Scan for the cell matching the given text and deliver its (X, Y) coordinate at center. 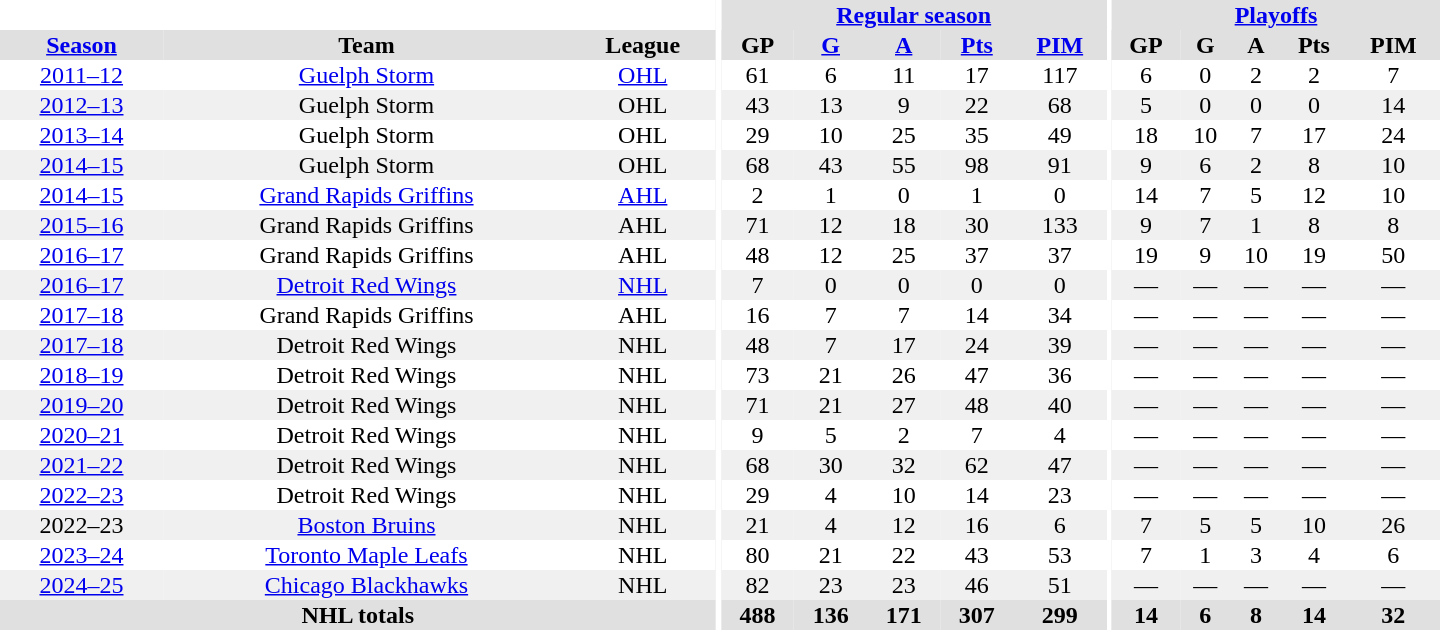
2024–25 (82, 585)
34 (1060, 315)
Team (366, 45)
46 (976, 585)
40 (1060, 405)
50 (1394, 255)
Chicago Blackhawks (366, 585)
51 (1060, 585)
2013–14 (82, 135)
2015–16 (82, 225)
49 (1060, 135)
82 (758, 585)
36 (1060, 375)
307 (976, 615)
299 (1060, 615)
Boston Bruins (366, 525)
2019–20 (82, 405)
98 (976, 165)
2018–19 (82, 375)
91 (1060, 165)
39 (1060, 345)
3 (1256, 555)
2011–12 (82, 75)
League (643, 45)
27 (904, 405)
2020–21 (82, 435)
2023–24 (82, 555)
NHL totals (358, 615)
488 (758, 615)
73 (758, 375)
Regular season (914, 15)
171 (904, 615)
13 (830, 105)
Season (82, 45)
117 (1060, 75)
136 (830, 615)
133 (1060, 225)
61 (758, 75)
Playoffs (1276, 15)
2021–22 (82, 465)
11 (904, 75)
55 (904, 165)
Toronto Maple Leafs (366, 555)
2012–13 (82, 105)
62 (976, 465)
80 (758, 555)
53 (1060, 555)
35 (976, 135)
